Provide the [X, Y] coordinate of the cell's center where the given text is located.  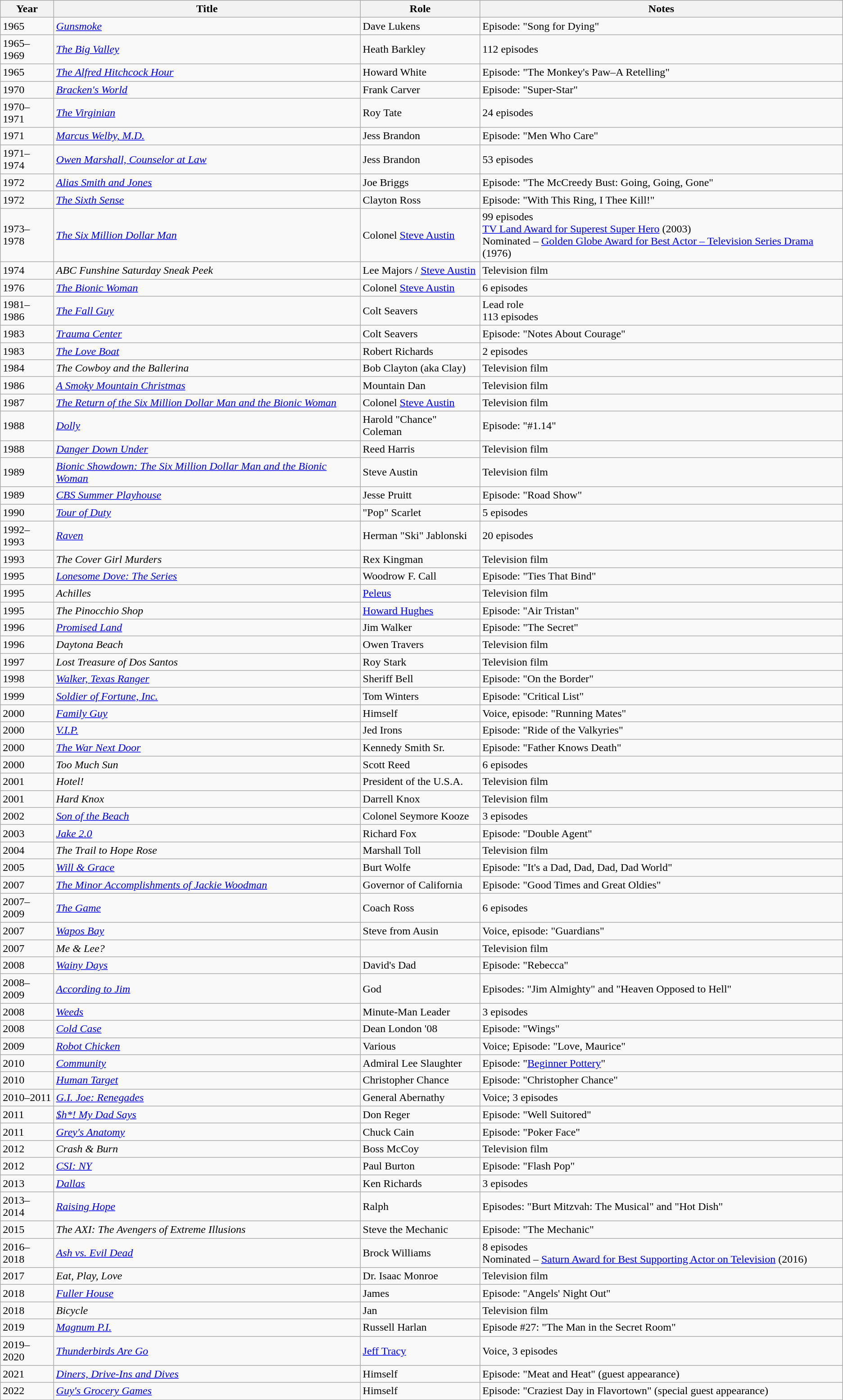
Chuck Cain [420, 1132]
Episode: "Road Show" [662, 495]
Lee Majors / Steve Austin [420, 270]
Owen Marshall, Counselor at Law [207, 159]
According to Jim [207, 989]
Jan [420, 1310]
The Fall Guy [207, 311]
Darrell Knox [420, 799]
Owen Travers [420, 645]
Episode: "On the Border" [662, 679]
1993 [27, 559]
The AXI: The Avengers of Extreme Illusions [207, 1230]
1973–1978 [27, 235]
Peleus [420, 593]
Raising Hope [207, 1207]
Episode: "Ride of the Valkyries" [662, 730]
Tour of Duty [207, 512]
Boss McCoy [420, 1149]
Eat, Play, Love [207, 1276]
Coach Ross [420, 908]
Too Much Sun [207, 765]
Episode: "The Secret" [662, 628]
Role [420, 9]
Episode: "Double Agent" [662, 833]
Wapos Bay [207, 931]
CBS Summer Playhouse [207, 495]
Jesse Pruitt [420, 495]
The Big Valley [207, 50]
Episode: "It's a Dad, Dad, Dad, Dad World" [662, 867]
Diners, Drive-Ins and Dives [207, 1374]
Robot Chicken [207, 1046]
2010–2011 [27, 1097]
Bracken's World [207, 90]
Bicycle [207, 1310]
Governor of California [420, 885]
Me & Lee? [207, 948]
Episode: "With This Ring, I Thee Kill!" [662, 199]
Episode: "Meat and Heat" (guest appearance) [662, 1374]
Admiral Lee Slaughter [420, 1063]
James [420, 1293]
Episode: "Song for Dying" [662, 26]
24 episodes [662, 113]
Dr. Isaac Monroe [420, 1276]
1981–1986 [27, 311]
2019 [27, 1328]
Achilles [207, 593]
Kennedy Smith Sr. [420, 748]
Weeds [207, 1012]
Frank Carver [420, 90]
1998 [27, 679]
Ken Richards [420, 1183]
Marshall Toll [420, 850]
2005 [27, 867]
Jeff Tracy [420, 1351]
1976 [27, 288]
Soldier of Fortune, Inc. [207, 696]
1986 [27, 385]
Woodrow F. Call [420, 576]
Family Guy [207, 713]
2021 [27, 1374]
Steve from Ausin [420, 931]
2019–2020 [27, 1351]
53 episodes [662, 159]
Dave Lukens [420, 26]
Voice; Episode: "Love, Maurice" [662, 1046]
Episode #27: "The Man in the Secret Room" [662, 1328]
Jake 2.0 [207, 833]
Walker, Texas Ranger [207, 679]
Episodes: "Burt Mitzvah: The Musical" and "Hot Dish" [662, 1207]
Howard Hughes [420, 610]
112 episodes [662, 50]
2002 [27, 816]
The Sixth Sense [207, 199]
2016–2018 [27, 1253]
"Pop" Scarlet [420, 512]
Brock Williams [420, 1253]
David's Dad [420, 965]
ABC Funshine Saturday Sneak Peek [207, 270]
Don Reger [420, 1115]
Episode: "The McCreedy Bust: Going, Going, Gone" [662, 182]
Episode: "#1.14" [662, 426]
V.I.P. [207, 730]
Episode: "Angels' Night Out" [662, 1293]
1971–1974 [27, 159]
Voice, episode: "Running Mates" [662, 713]
Minute-Man Leader [420, 1012]
Richard Fox [420, 833]
Episode: "Air Tristan" [662, 610]
8 episodesNominated – Saturn Award for Best Supporting Actor on Television (2016) [662, 1253]
Year [27, 9]
Daytona Beach [207, 645]
Episode: "Poker Face" [662, 1132]
Jed Irons [420, 730]
Title [207, 9]
Ralph [420, 1207]
Robert Richards [420, 351]
A Smoky Mountain Christmas [207, 385]
Episode: "Good Times and Great Oldies" [662, 885]
2003 [27, 833]
1990 [27, 512]
2007–2009 [27, 908]
Roy Stark [420, 662]
Dallas [207, 1183]
Various [420, 1046]
Thunderbirds Are Go [207, 1351]
Crash & Burn [207, 1149]
Episode: "Craziest Day in Flavortown" (special guest appearance) [662, 1391]
Steve the Mechanic [420, 1230]
Steve Austin [420, 472]
Episode: "Well Suitored" [662, 1115]
The Alfred Hitchcock Hour [207, 72]
2 episodes [662, 351]
Episode: "Flash Pop" [662, 1166]
1999 [27, 696]
Episode: "Notes About Courage" [662, 334]
Dolly [207, 426]
Bob Clayton (aka Clay) [420, 368]
Clayton Ross [420, 199]
Episode: "Father Knows Death" [662, 748]
1992–1993 [27, 536]
Episode: "Beginner Pottery" [662, 1063]
The Pinocchio Shop [207, 610]
1970–1971 [27, 113]
Herman "Ski" Jablonski [420, 536]
The Bionic Woman [207, 288]
2017 [27, 1276]
Colonel Seymore Kooze [420, 816]
Alias Smith and Jones [207, 182]
Human Target [207, 1080]
Joe Briggs [420, 182]
Episode: "The Mechanic" [662, 1230]
Reed Harris [420, 449]
The Cowboy and the Ballerina [207, 368]
President of the U.S.A. [420, 782]
General Abernathy [420, 1097]
Cold Case [207, 1029]
Will & Grace [207, 867]
Heath Barkley [420, 50]
Gunsmoke [207, 26]
Promised Land [207, 628]
Paul Burton [420, 1166]
Mountain Dan [420, 385]
Episode: "The Monkey's Paw–A Retelling" [662, 72]
Sheriff Bell [420, 679]
Episode: "Rebecca" [662, 965]
G.I. Joe: Renegades [207, 1097]
CSI: NY [207, 1166]
Bionic Showdown: The Six Million Dollar Man and the Bionic Woman [207, 472]
Community [207, 1063]
Raven [207, 536]
Hotel! [207, 782]
Voice, episode: "Guardians" [662, 931]
Russell Harlan [420, 1328]
$h*! My Dad Says [207, 1115]
Wainy Days [207, 965]
The Cover Girl Murders [207, 559]
1971 [27, 136]
Tom Winters [420, 696]
1987 [27, 403]
Episode: "Ties That Bind" [662, 576]
1997 [27, 662]
Notes [662, 9]
Scott Reed [420, 765]
Episodes: "Jim Almighty" and "Heaven Opposed to Hell" [662, 989]
Christopher Chance [420, 1080]
Rex Kingman [420, 559]
The Return of the Six Million Dollar Man and the Bionic Woman [207, 403]
Lead role113 episodes [662, 311]
2015 [27, 1230]
The Love Boat [207, 351]
2004 [27, 850]
Lonesome Dove: The Series [207, 576]
1970 [27, 90]
Burt Wolfe [420, 867]
Danger Down Under [207, 449]
2013–2014 [27, 1207]
Harold "Chance" Coleman [420, 426]
Hard Knox [207, 799]
Episode: "Super-Star" [662, 90]
The Trail to Hope Rose [207, 850]
20 episodes [662, 536]
The Six Million Dollar Man [207, 235]
Episode: "Men Who Care" [662, 136]
The War Next Door [207, 748]
1965–1969 [27, 50]
Roy Tate [420, 113]
The Game [207, 908]
Guy's Grocery Games [207, 1391]
The Minor Accomplishments of Jackie Woodman [207, 885]
God [420, 989]
Dean London '08 [420, 1029]
99 episodesTV Land Award for Superest Super Hero (2003)Nominated – Golden Globe Award for Best Actor – Television Series Drama (1976) [662, 235]
Voice; 3 episodes [662, 1097]
Magnum P.I. [207, 1328]
Lost Treasure of Dos Santos [207, 662]
2013 [27, 1183]
1974 [27, 270]
The Virginian [207, 113]
5 episodes [662, 512]
Episode: "Wings" [662, 1029]
2008–2009 [27, 989]
Trauma Center [207, 334]
Grey's Anatomy [207, 1132]
Ash vs. Evil Dead [207, 1253]
Son of the Beach [207, 816]
Jim Walker [420, 628]
Howard White [420, 72]
Marcus Welby, M.D. [207, 136]
Voice, 3 episodes [662, 1351]
Episode: "Critical List" [662, 696]
1984 [27, 368]
2009 [27, 1046]
Episode: "Christopher Chance" [662, 1080]
2022 [27, 1391]
Fuller House [207, 1293]
